Return the (x, y) coordinate for the center point of the cell that contains the specified text.  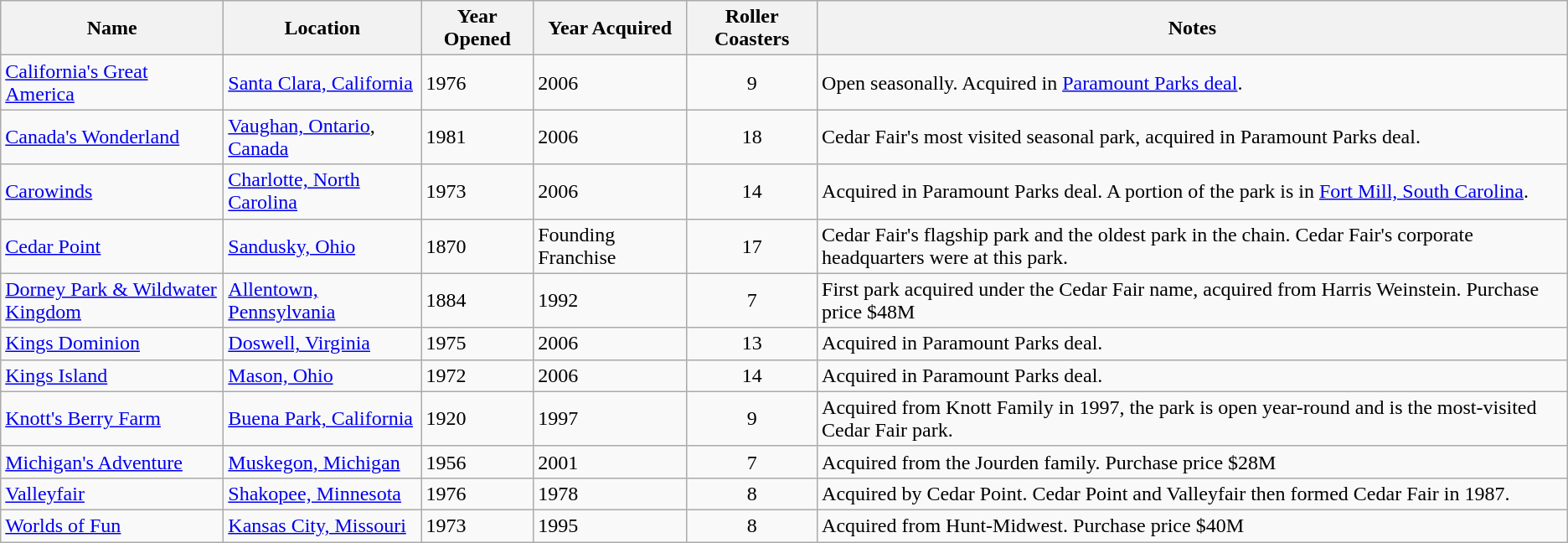
18 (752, 137)
Acquired from Knott Family in 1997, the park is open year-round and is the most-visited Cedar Fair park. (1193, 419)
Shakopee, Minnesota (322, 494)
1920 (477, 419)
Muskegon, Michigan (322, 462)
Sandusky, Ohio (322, 246)
17 (752, 246)
Acquired from the Jourden family. Purchase price $28M (1193, 462)
Year Opened (477, 28)
Vaughan, Ontario, Canada (322, 137)
First park acquired under the Cedar Fair name, acquired from Harris Weinstein. Purchase price $48M (1193, 300)
California's Great America (112, 82)
Name (112, 28)
1992 (610, 300)
2001 (610, 462)
Charlotte, North Carolina (322, 191)
1995 (610, 525)
Cedar Point (112, 246)
Cedar Fair's flagship park and the oldest park in the chain. Cedar Fair's corporate headquarters were at this park. (1193, 246)
Notes (1193, 28)
Buena Park, California (322, 419)
1972 (477, 375)
Knott's Berry Farm (112, 419)
Founding Franchise (610, 246)
Mason, Ohio (322, 375)
1870 (477, 246)
1956 (477, 462)
Acquired from Hunt-Midwest. Purchase price $40M (1193, 525)
Location (322, 28)
Cedar Fair's most visited seasonal park, acquired in Paramount Parks deal. (1193, 137)
Acquired in Paramount Parks deal. A portion of the park is in Fort Mill, South Carolina. (1193, 191)
Santa Clara, California (322, 82)
Canada's Wonderland (112, 137)
Roller Coasters (752, 28)
1975 (477, 344)
Worlds of Fun (112, 525)
Allentown, Pennsylvania (322, 300)
13 (752, 344)
1981 (477, 137)
1978 (610, 494)
Kings Dominion (112, 344)
Dorney Park & Wildwater Kingdom (112, 300)
Doswell, Virginia (322, 344)
Kansas City, Missouri (322, 525)
1884 (477, 300)
Year Acquired (610, 28)
Acquired by Cedar Point. Cedar Point and Valleyfair then formed Cedar Fair in 1987. (1193, 494)
Kings Island (112, 375)
Michigan's Adventure (112, 462)
Valleyfair (112, 494)
1997 (610, 419)
Carowinds (112, 191)
Open seasonally. Acquired in Paramount Parks deal. (1193, 82)
